Provide the (X, Y) coordinate of the cell's center where the given text is located.  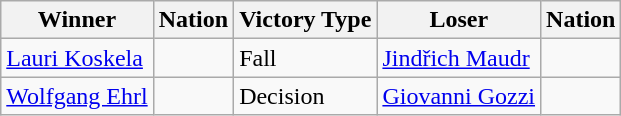
Lauri Koskela (77, 58)
Victory Type (306, 20)
Winner (77, 20)
Giovanni Gozzi (459, 96)
Loser (459, 20)
Fall (306, 58)
Jindřich Maudr (459, 58)
Decision (306, 96)
Wolfgang Ehrl (77, 96)
